Capture the cell that displays the provided text and extract its (X, Y) central coordinate. 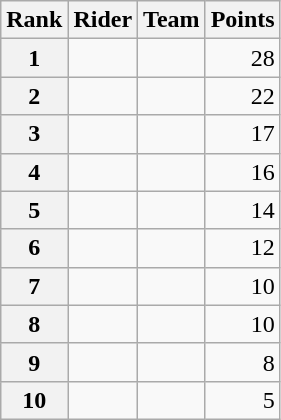
2 (34, 96)
28 (242, 58)
Points (242, 20)
7 (34, 286)
9 (34, 362)
12 (242, 248)
16 (242, 172)
17 (242, 134)
22 (242, 96)
3 (34, 134)
1 (34, 58)
Rider (103, 20)
14 (242, 210)
Rank (34, 20)
Team (172, 20)
4 (34, 172)
6 (34, 248)
